Search for the cell housing the specified text and yield its [x, y] center coordinate. 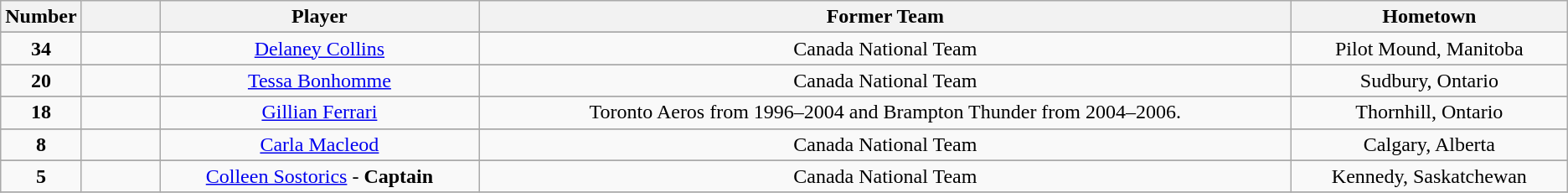
Kennedy, Saskatchewan [1429, 176]
Tessa Bonhomme [320, 81]
Thornhill, Ontario [1429, 112]
Hometown [1429, 17]
20 [41, 81]
34 [41, 49]
Carla Macleod [320, 144]
Player [320, 17]
Former Team [885, 17]
Gillian Ferrari [320, 112]
Sudbury, Ontario [1429, 81]
Pilot Mound, Manitoba [1429, 49]
18 [41, 112]
5 [41, 176]
Delaney Collins [320, 49]
Calgary, Alberta [1429, 144]
Colleen Sostorics - Captain [320, 176]
Toronto Aeros from 1996–2004 and Brampton Thunder from 2004–2006. [885, 112]
8 [41, 144]
Number [41, 17]
